Capture the cell that displays the provided text and extract its [X, Y] central coordinate. 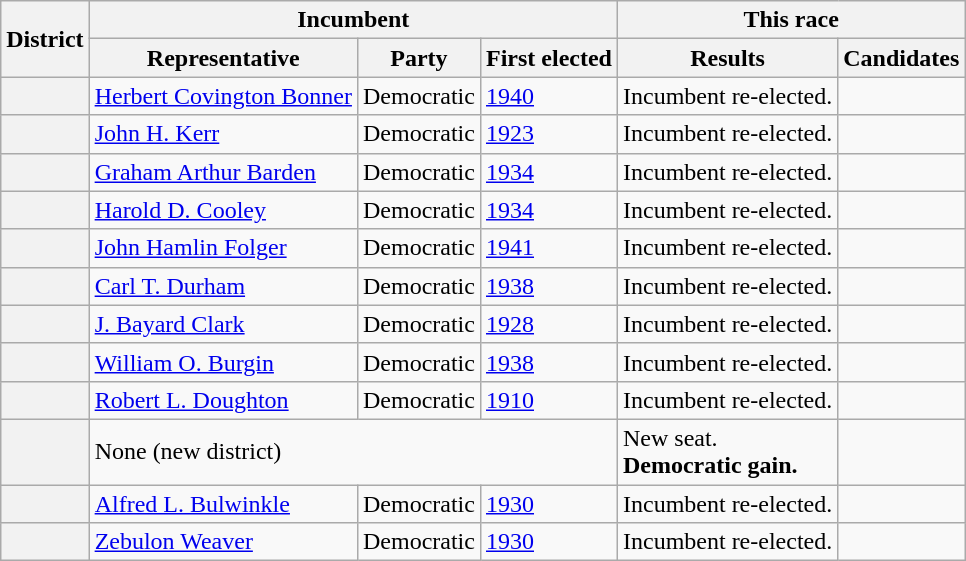
1941 [548, 248]
1940 [548, 96]
Robert L. Doughton [223, 400]
John H. Kerr [223, 134]
Alfred L. Bulwinkle [223, 503]
Party [418, 58]
Graham Arthur Barden [223, 172]
None (new district) [353, 452]
Harold D. Cooley [223, 210]
William O. Burgin [223, 362]
New seat.Democratic gain. [727, 452]
J. Bayard Clark [223, 324]
1928 [548, 324]
John Hamlin Folger [223, 248]
Incumbent [353, 20]
District [45, 39]
Zebulon Weaver [223, 542]
1923 [548, 134]
First elected [548, 58]
Candidates [902, 58]
1910 [548, 400]
This race [790, 20]
Herbert Covington Bonner [223, 96]
Carl T. Durham [223, 286]
Results [727, 58]
Representative [223, 58]
